Return the (X, Y) coordinate for the center point of the cell that contains the specified text.  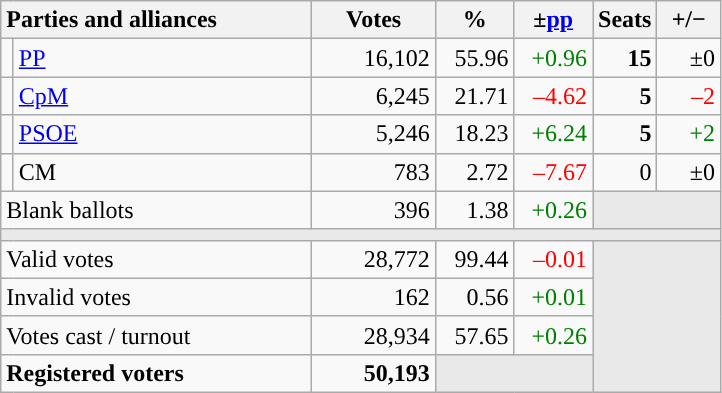
Parties and alliances (156, 20)
CpM (162, 96)
0.56 (474, 297)
28,772 (374, 259)
±pp (554, 20)
Votes cast / turnout (156, 335)
+0.01 (554, 297)
PSOE (162, 134)
55.96 (474, 58)
15 (624, 58)
21.71 (474, 96)
2.72 (474, 172)
16,102 (374, 58)
57.65 (474, 335)
783 (374, 172)
0 (624, 172)
Valid votes (156, 259)
5,246 (374, 134)
–2 (689, 96)
+2 (689, 134)
% (474, 20)
Seats (624, 20)
Blank ballots (156, 210)
396 (374, 210)
99.44 (474, 259)
50,193 (374, 373)
–7.67 (554, 172)
+/− (689, 20)
6,245 (374, 96)
28,934 (374, 335)
1.38 (474, 210)
Registered voters (156, 373)
162 (374, 297)
Invalid votes (156, 297)
+0.96 (554, 58)
CM (162, 172)
18.23 (474, 134)
–4.62 (554, 96)
–0.01 (554, 259)
+6.24 (554, 134)
PP (162, 58)
Votes (374, 20)
